Extract the [X, Y] coordinate from the center of the cell holding the provided text.  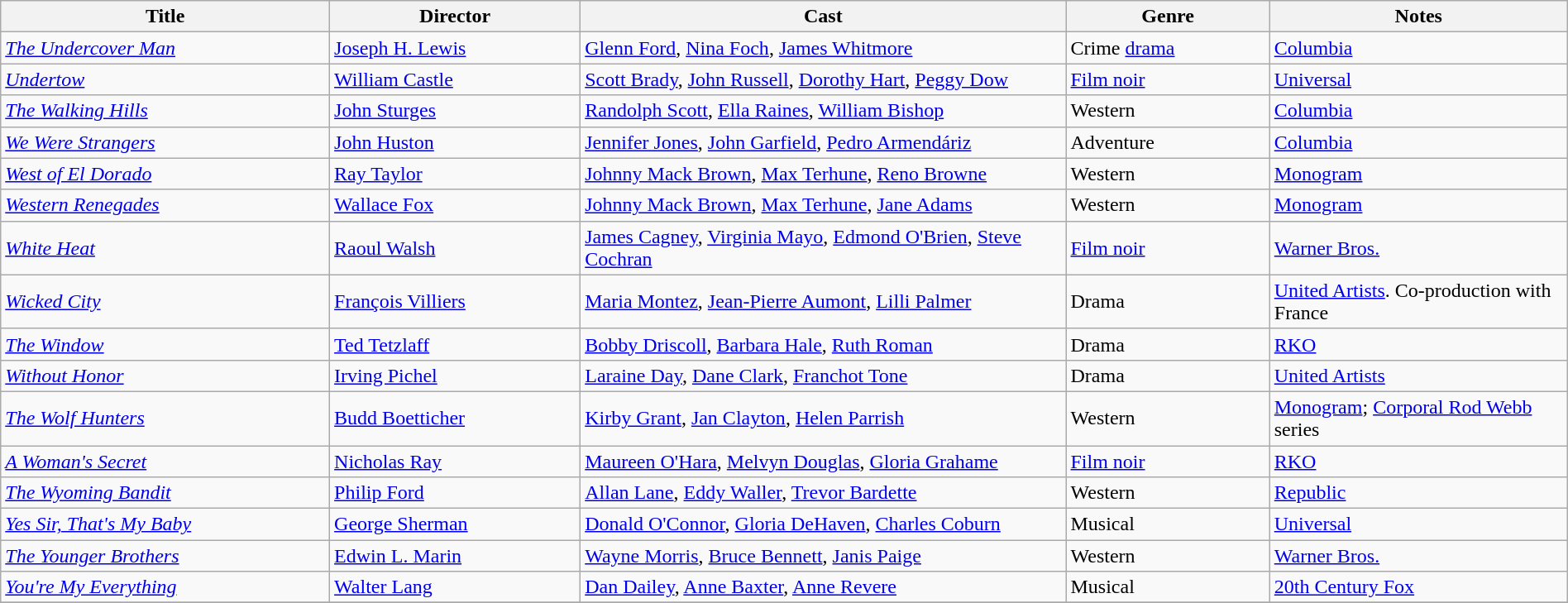
Johnny Mack Brown, Max Terhune, Jane Adams [824, 205]
Budd Boetticher [455, 419]
Ted Tetzlaff [455, 344]
Jennifer Jones, John Garfield, Pedro Armendáriz [824, 142]
The Younger Brothers [165, 556]
Walter Lang [455, 587]
William Castle [455, 79]
United Artists [1418, 376]
John Huston [455, 142]
Maureen O'Hara, Melvyn Douglas, Gloria Grahame [824, 461]
Genre [1168, 17]
A Woman's Secret [165, 461]
Allan Lane, Eddy Waller, Trevor Bardette [824, 493]
Joseph H. Lewis [455, 48]
Wallace Fox [455, 205]
Notes [1418, 17]
Randolph Scott, Ella Raines, William Bishop [824, 111]
Nicholas Ray [455, 461]
Western Renegades [165, 205]
Johnny Mack Brown, Max Terhune, Reno Browne [824, 174]
Edwin L. Marin [455, 556]
John Sturges [455, 111]
George Sherman [455, 524]
20th Century Fox [1418, 587]
The Wolf Hunters [165, 419]
Glenn Ford, Nina Foch, James Whitmore [824, 48]
Dan Dailey, Anne Baxter, Anne Revere [824, 587]
Scott Brady, John Russell, Dorothy Hart, Peggy Dow [824, 79]
Republic [1418, 493]
West of El Dorado [165, 174]
Cast [824, 17]
Crime drama [1168, 48]
The Undercover Man [165, 48]
You're My Everything [165, 587]
Maria Montez, Jean-Pierre Aumont, Lilli Palmer [824, 301]
Adventure [1168, 142]
The Window [165, 344]
Director [455, 17]
Kirby Grant, Jan Clayton, Helen Parrish [824, 419]
We Were Strangers [165, 142]
The Wyoming Bandit [165, 493]
Ray Taylor [455, 174]
Without Honor [165, 376]
The Walking Hills [165, 111]
Wayne Morris, Bruce Bennett, Janis Paige [824, 556]
Laraine Day, Dane Clark, Franchot Tone [824, 376]
White Heat [165, 248]
James Cagney, Virginia Mayo, Edmond O'Brien, Steve Cochran [824, 248]
Raoul Walsh [455, 248]
Title [165, 17]
Irving Pichel [455, 376]
Monogram; Corporal Rod Webb series [1418, 419]
Bobby Driscoll, Barbara Hale, Ruth Roman [824, 344]
Wicked City [165, 301]
François Villiers [455, 301]
United Artists. Co-production with France [1418, 301]
Philip Ford [455, 493]
Yes Sir, That's My Baby [165, 524]
Undertow [165, 79]
Donald O'Connor, Gloria DeHaven, Charles Coburn [824, 524]
